Scan for the cell matching the given text and deliver its [x, y] coordinate at center. 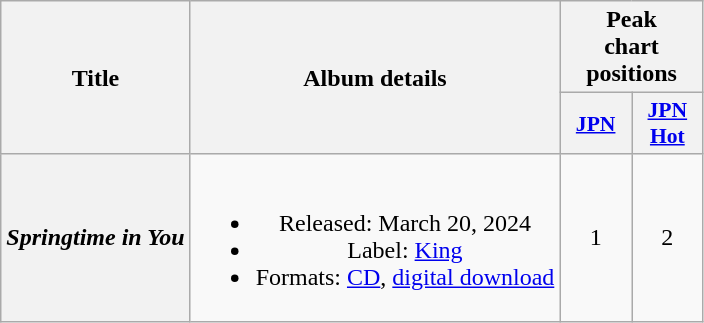
1 [596, 238]
Title [96, 78]
Peak chart positions [632, 47]
Springtime in You [96, 238]
Album details [375, 78]
Released: March 20, 2024Label: KingFormats: CD, digital download [375, 238]
JPN Hot [668, 124]
JPN [596, 124]
2 [668, 238]
